Return [x, y] of the center of cell containing provided text 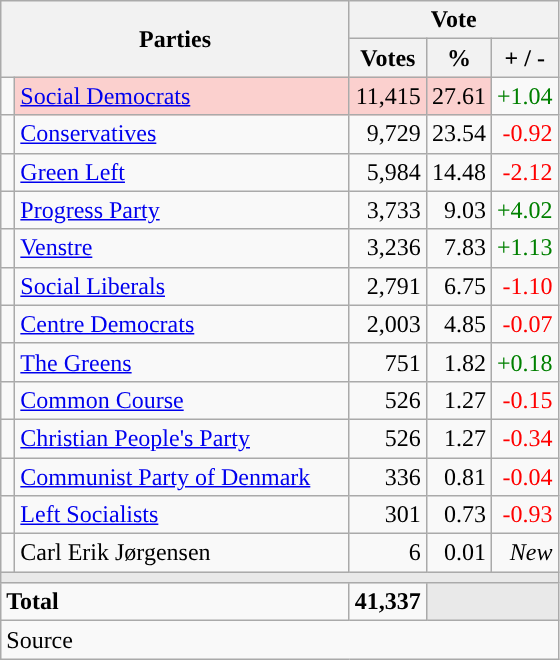
5,984 [388, 172]
+ / - [524, 58]
Social Democrats [182, 96]
7.83 [458, 248]
+1.04 [524, 96]
+0.18 [524, 362]
9,729 [388, 134]
-0.04 [524, 477]
+1.13 [524, 248]
4.85 [458, 324]
41,337 [388, 602]
Left Socialists [182, 515]
Parties [176, 39]
Centre Democrats [182, 324]
-2.12 [524, 172]
Carl Erik Jørgensen [182, 553]
2,003 [388, 324]
Common Course [182, 400]
27.61 [458, 96]
Total [176, 602]
Progress Party [182, 210]
751 [388, 362]
The Greens [182, 362]
0.01 [458, 553]
23.54 [458, 134]
Conservatives [182, 134]
301 [388, 515]
-0.07 [524, 324]
-1.10 [524, 286]
Communist Party of Denmark [182, 477]
Social Liberals [182, 286]
Vote [454, 20]
1.82 [458, 362]
6 [388, 553]
3,236 [388, 248]
3,733 [388, 210]
11,415 [388, 96]
-0.93 [524, 515]
0.73 [458, 515]
+4.02 [524, 210]
Christian People's Party [182, 438]
6.75 [458, 286]
336 [388, 477]
0.81 [458, 477]
Source [280, 640]
14.48 [458, 172]
% [458, 58]
-0.34 [524, 438]
9.03 [458, 210]
Votes [388, 58]
2,791 [388, 286]
Green Left [182, 172]
-0.15 [524, 400]
New [524, 553]
Venstre [182, 248]
-0.92 [524, 134]
